Extract the (X, Y) coordinate from the center of the cell holding the provided text.  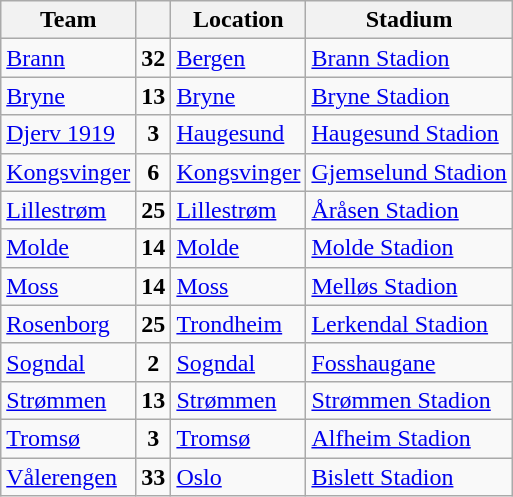
Åråsen Stadion (409, 210)
Bryne Stadion (409, 96)
Haugesund (238, 134)
Bergen (238, 58)
2 (154, 362)
Stadium (409, 20)
Bislett Stadion (409, 477)
Brann Stadion (409, 58)
Vålerengen (68, 477)
Melløs Stadion (409, 286)
Fosshaugane (409, 362)
32 (154, 58)
33 (154, 477)
6 (154, 172)
Trondheim (238, 324)
Strømmen Stadion (409, 400)
Rosenborg (68, 324)
Location (238, 20)
Brann (68, 58)
Alfheim Stadion (409, 438)
Molde Stadion (409, 248)
Lerkendal Stadion (409, 324)
Djerv 1919 (68, 134)
Team (68, 20)
Gjemselund Stadion (409, 172)
Haugesund Stadion (409, 134)
Oslo (238, 477)
